Search for the cell housing the specified text and yield its [X, Y] center coordinate. 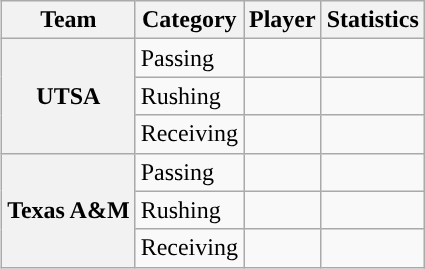
UTSA [69, 96]
Statistics [372, 20]
Team [69, 20]
Category [189, 20]
Player [283, 20]
Texas A&M [69, 210]
